From the cell containing the given text, extract its center point as [x, y] coordinate. 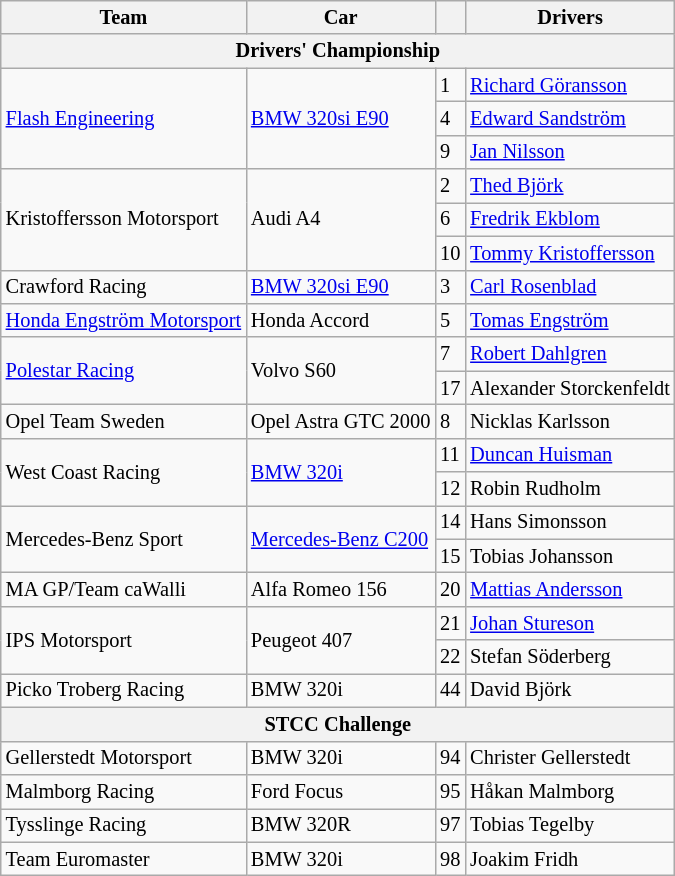
2 [450, 186]
Thed Björk [570, 186]
Tomas Engström [570, 320]
Joakim Fridh [570, 859]
Car [340, 17]
7 [450, 354]
5 [450, 320]
Kristoffersson Motorsport [124, 220]
MA GP/Team caWalli [124, 589]
Drivers' Championship [338, 51]
Drivers [570, 17]
1 [450, 85]
Malmborg Racing [124, 791]
David Björk [570, 690]
Duncan Huisman [570, 455]
Peugeot 407 [340, 640]
Jan Nilsson [570, 152]
21 [450, 623]
Crawford Racing [124, 287]
10 [450, 253]
Mattias Andersson [570, 589]
Gellerstedt Motorsport [124, 758]
4 [450, 118]
Robert Dahlgren [570, 354]
Picko Troberg Racing [124, 690]
Edward Sandström [570, 118]
Team [124, 17]
Audi A4 [340, 220]
Stefan Söderberg [570, 657]
Team Euromaster [124, 859]
95 [450, 791]
Johan Stureson [570, 623]
Honda Engström Motorsport [124, 320]
17 [450, 388]
3 [450, 287]
94 [450, 758]
12 [450, 489]
Tobias Tegelby [570, 825]
Carl Rosenblad [570, 287]
20 [450, 589]
Robin Rudholm [570, 489]
Flash Engineering [124, 118]
22 [450, 657]
Tobias Johansson [570, 556]
98 [450, 859]
BMW 320R [340, 825]
Alfa Romeo 156 [340, 589]
Christer Gellerstedt [570, 758]
Honda Accord [340, 320]
Alexander Storckenfeldt [570, 388]
9 [450, 152]
Tommy Kristoffersson [570, 253]
STCC Challenge [338, 724]
Volvo S60 [340, 370]
Mercedes-Benz Sport [124, 538]
IPS Motorsport [124, 640]
Fredrik Ekblom [570, 219]
West Coast Racing [124, 472]
Nicklas Karlsson [570, 421]
Tysslinge Racing [124, 825]
Hans Simonsson [570, 522]
Richard Göransson [570, 85]
97 [450, 825]
Håkan Malmborg [570, 791]
Polestar Racing [124, 370]
44 [450, 690]
11 [450, 455]
15 [450, 556]
Ford Focus [340, 791]
8 [450, 421]
6 [450, 219]
Opel Team Sweden [124, 421]
14 [450, 522]
Opel Astra GTC 2000 [340, 421]
Mercedes-Benz C200 [340, 538]
